Detect which cell encompasses the target text, then output its [X, Y] center coordinate. 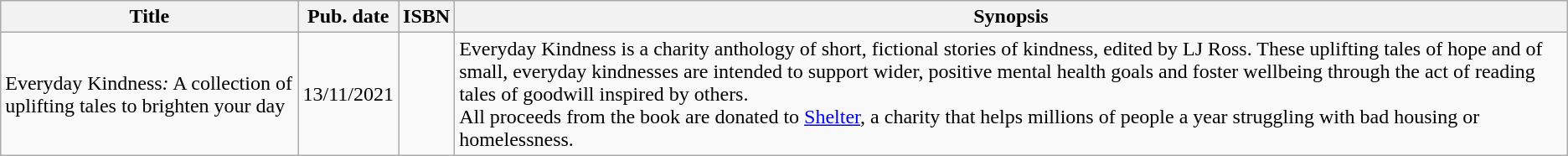
13/11/2021 [348, 94]
Pub. date [348, 17]
ISBN [427, 17]
Synopsis [1012, 17]
Title [149, 17]
Everyday Kindness: A collection of uplifting tales to brighten your day [149, 94]
